Output the [x, y] coordinate of the center of the cell containing the given text.  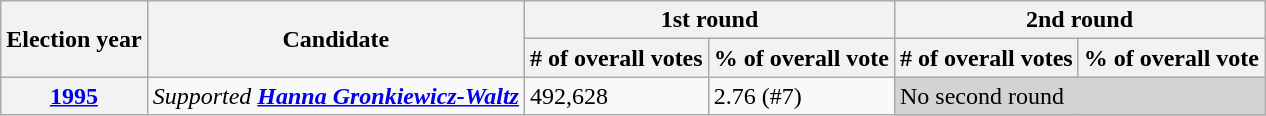
Supported Hanna Gronkiewicz-Waltz [336, 96]
492,628 [616, 96]
2nd round [1079, 20]
Election year [74, 39]
1995 [74, 96]
2.76 (#7) [801, 96]
No second round [1079, 96]
Candidate [336, 39]
1st round [709, 20]
